Extract the [x, y] coordinate from the center of the cell holding the provided text.  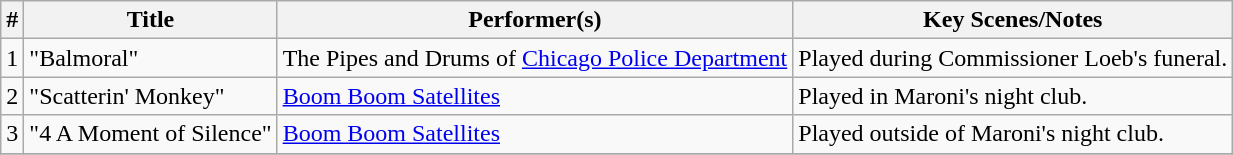
"Balmoral" [150, 58]
"Scatterin' Monkey" [150, 96]
1 [12, 58]
Played in Maroni's night club. [1013, 96]
Key Scenes/Notes [1013, 20]
# [12, 20]
Performer(s) [535, 20]
Played during Commissioner Loeb's funeral. [1013, 58]
2 [12, 96]
"4 A Moment of Silence" [150, 134]
Title [150, 20]
3 [12, 134]
The Pipes and Drums of Chicago Police Department [535, 58]
Played outside of Maroni's night club. [1013, 134]
